Locate the cell with the specified text and output its [x, y] center coordinate. 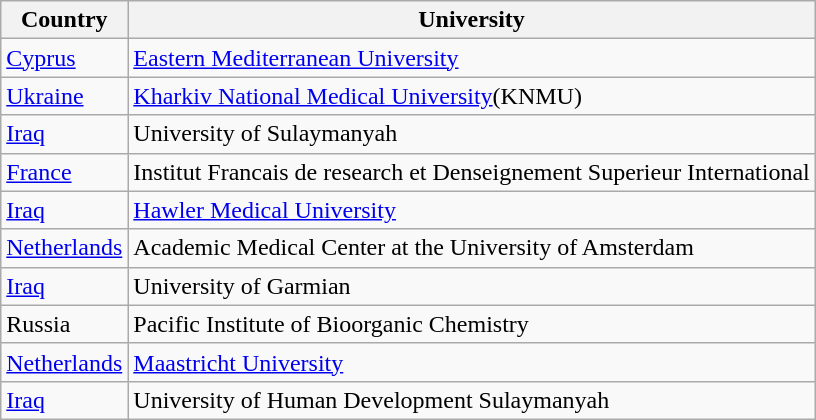
Cyprus [64, 58]
Ukraine [64, 96]
Russia [64, 324]
University of Sulaymanyah [472, 134]
University [472, 20]
University of Human Development Sulaymanyah [472, 400]
Academic Medical Center at the University of Amsterdam [472, 248]
Country [64, 20]
Institut Francais de research et Denseignement Superieur International [472, 172]
Kharkiv National Medical University(KNMU) [472, 96]
Eastern Mediterranean University [472, 58]
Hawler Medical University [472, 210]
Pacific Institute of Bioorganic Chemistry [472, 324]
University of Garmian [472, 286]
France [64, 172]
Maastricht University [472, 362]
